Locate the cell with the specified text and output its (X, Y) center coordinate. 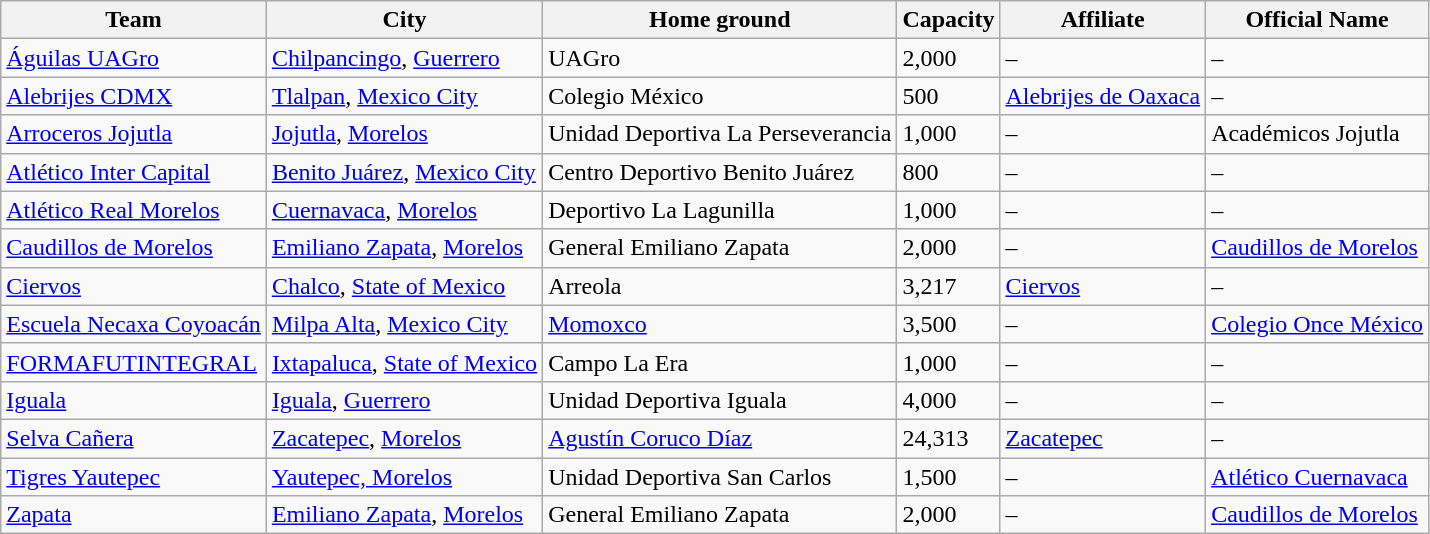
24,313 (948, 438)
UAGro (720, 58)
Momoxco (720, 324)
Colegio Once México (1318, 324)
Escuela Necaxa Coyoacán (134, 324)
Chilpancingo, Guerrero (404, 58)
Iguala (134, 400)
800 (948, 172)
Campo La Era (720, 362)
Zacatepec (1103, 438)
Centro Deportivo Benito Juárez (720, 172)
Official Name (1318, 20)
Selva Cañera (134, 438)
3,217 (948, 286)
Zapata (134, 515)
1,500 (948, 477)
Alebrijes de Oaxaca (1103, 96)
Agustín Coruco Díaz (720, 438)
Atlético Real Morelos (134, 210)
Académicos Jojutla (1318, 134)
Colegio México (720, 96)
Unidad Deportiva Iguala (720, 400)
Arroceros Jojutla (134, 134)
Atlético Inter Capital (134, 172)
City (404, 20)
Benito Juárez, Mexico City (404, 172)
Team (134, 20)
Iguala, Guerrero (404, 400)
Unidad Deportiva La Perseverancia (720, 134)
Yautepec, Morelos (404, 477)
4,000 (948, 400)
Chalco, State of Mexico (404, 286)
3,500 (948, 324)
Milpa Alta, Mexico City (404, 324)
FORMAFUTINTEGRAL (134, 362)
Jojutla, Morelos (404, 134)
Deportivo La Lagunilla (720, 210)
Arreola (720, 286)
Águilas UAGro (134, 58)
Tigres Yautepec (134, 477)
Cuernavaca, Morelos (404, 210)
Zacatepec, Morelos (404, 438)
Home ground (720, 20)
Ixtapaluca, State of Mexico (404, 362)
Atlético Cuernavaca (1318, 477)
Unidad Deportiva San Carlos (720, 477)
Tlalpan, Mexico City (404, 96)
Capacity (948, 20)
Alebrijes CDMX (134, 96)
Affiliate (1103, 20)
500 (948, 96)
